For the text-containing cell, return its midpoint in [x, y] coordinate format. 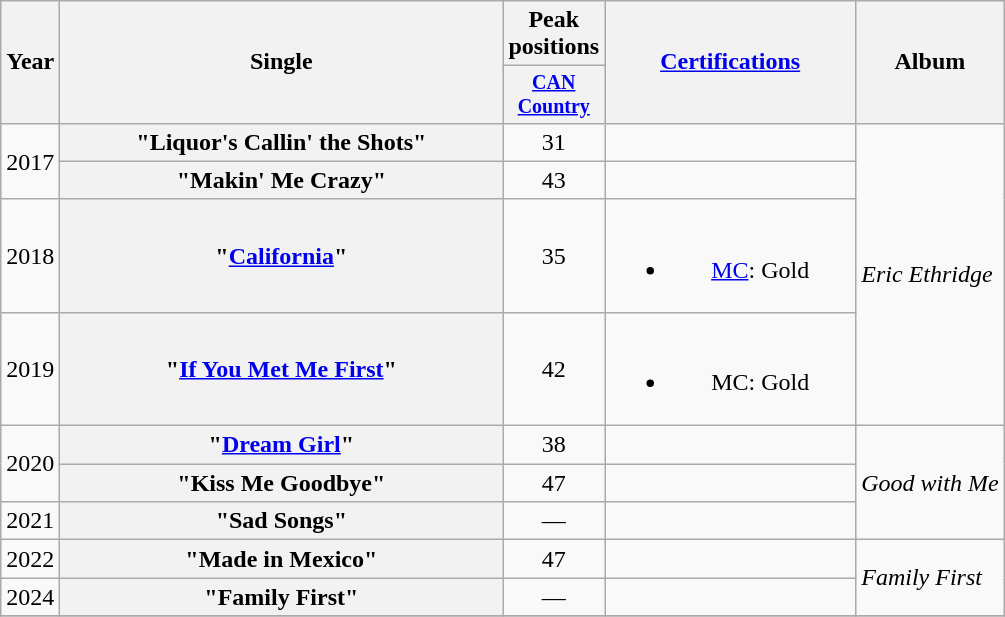
Eric Ethridge [930, 274]
Good with Me [930, 483]
Certifications [730, 62]
Album [930, 62]
42 [554, 368]
2020 [30, 464]
"Liquor's Callin' the Shots" [282, 142]
2018 [30, 256]
2022 [30, 559]
43 [554, 180]
31 [554, 142]
2019 [30, 368]
2017 [30, 161]
2021 [30, 521]
Year [30, 62]
"If You Met Me First" [282, 368]
35 [554, 256]
"Makin' Me Crazy" [282, 180]
CANCountry [554, 94]
Family First [930, 578]
"Dream Girl" [282, 445]
Single [282, 62]
2024 [30, 597]
"Made in Mexico" [282, 559]
"California" [282, 256]
"Family First" [282, 597]
"Sad Songs" [282, 521]
38 [554, 445]
Peakpositions [554, 34]
"Kiss Me Goodbye" [282, 483]
